Provide the (X, Y) coordinate of the cell's center where the given text is located.  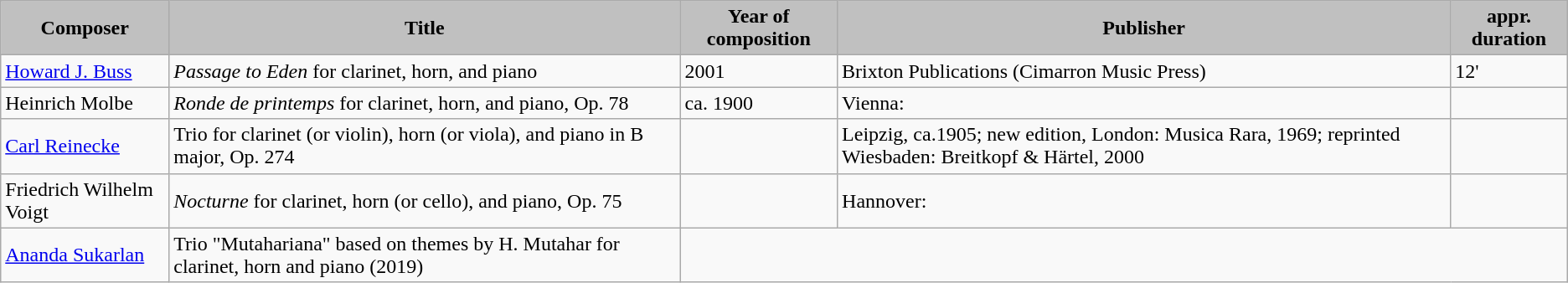
12' (1509, 71)
Passage to Eden for clarinet, horn, and piano (425, 71)
Howard J. Buss (85, 71)
Publisher (1144, 28)
appr. duration (1509, 28)
Heinrich Molbe (85, 103)
Ananda Sukarlan (85, 255)
Composer (85, 28)
Trio for clarinet (or violin), horn (or viola), and piano in B major, Op. 274 (425, 146)
Hannover: (1144, 201)
ca. 1900 (759, 103)
2001 (759, 71)
Trio "Mutahariana" based on themes by H. Mutahar for clarinet, horn and piano (2019) (425, 255)
Year of composition (759, 28)
Leipzig, ca.1905; new edition, London: Musica Rara, 1969; reprinted Wiesbaden: Breitkopf & Härtel, 2000 (1144, 146)
Vienna: (1144, 103)
Nocturne for clarinet, horn (or cello), and piano, Op. 75 (425, 201)
Brixton Publications (Cimarron Music Press) (1144, 71)
Friedrich Wilhelm Voigt (85, 201)
Title (425, 28)
Carl Reinecke (85, 146)
Ronde de printemps for clarinet, horn, and piano, Op. 78 (425, 103)
